Return [X, Y] of the center of cell containing provided text 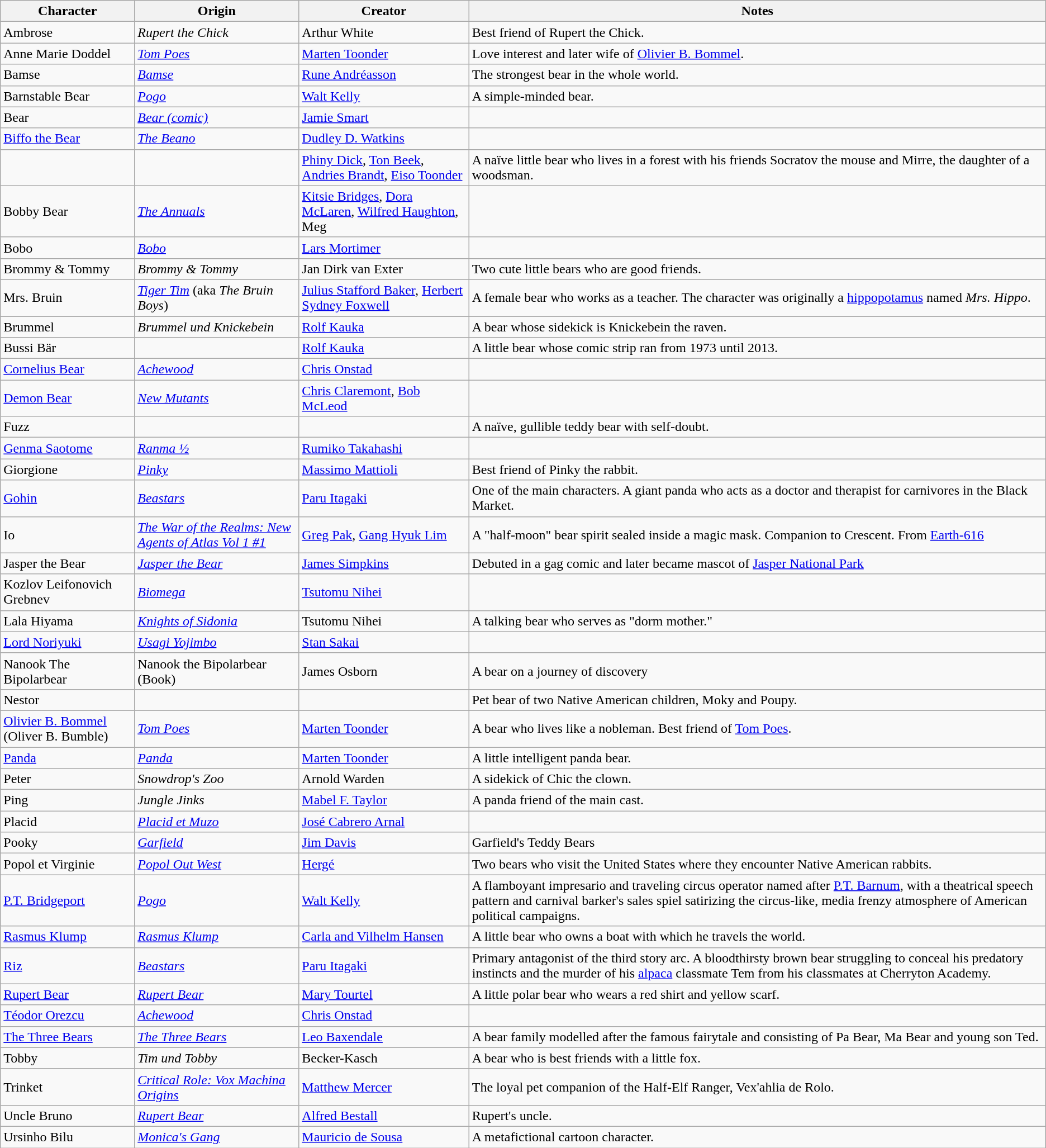
Fuzz [68, 427]
A talking bear who serves as "dorm mother." [757, 621]
Barnstable Bear [68, 96]
A panda friend of the main cast. [757, 800]
Placid [68, 822]
Gohin [68, 499]
Notes [757, 11]
Pet bear of two Native American children, Moky and Poupy. [757, 700]
P.T. Bridgeport [68, 900]
Tim und Tobby [217, 1058]
A bear who is best friends with a little fox. [757, 1058]
Rupert the Chick [217, 32]
Carla and Vilhelm Hansen [384, 937]
Rupert's uncle. [757, 1116]
Matthew Mercer [384, 1087]
Uncle Bruno [68, 1116]
Téodor Orezcu [68, 1016]
Stan Sakai [384, 642]
Two cute little bears who are good friends. [757, 269]
The Beano [217, 139]
Ambrose [68, 32]
A female bear who works as a teacher. The character was originally a hippopotamus named Mrs. Hippo. [757, 297]
Mrs. Bruin [68, 297]
Jim Davis [384, 843]
Kozlov Leifonovich Grebnev [68, 592]
Trinket [68, 1087]
Jungle Jinks [217, 800]
Jamie Smart [384, 117]
A bear on a journey of discovery [757, 671]
The Annuals [217, 211]
Brummel [68, 327]
Bear (comic) [217, 117]
Nestor [68, 700]
Bear [68, 117]
Biffo the Bear [68, 139]
Genma Saotome [68, 448]
Lord Noriyuki [68, 642]
The loyal pet companion of the Half-Elf Ranger, Vex'ahlia de Rolo. [757, 1087]
Peter [68, 779]
Bobby Bear [68, 211]
Anne Marie Doddel [68, 54]
A little bear whose comic strip ran from 1973 until 2013. [757, 348]
Origin [217, 11]
Knights of Sidonia [217, 621]
Alfred Bestall [384, 1116]
Two bears who visit the United States where they encounter Native American rabbits. [757, 864]
The War of the Realms: New Agents of Atlas Vol 1 #1 [217, 534]
Tiger Tim (aka The Bruin Boys) [217, 297]
Popol Out West [217, 864]
Love interest and later wife of Olivier B. Bommel. [757, 54]
Lala Hiyama [68, 621]
Brummel und Knickebein [217, 327]
Ranma ½ [217, 448]
Arnold Warden [384, 779]
Demon Bear [68, 398]
One of the main characters. A giant panda who acts as a doctor and therapist for carnivores in the Black Market. [757, 499]
Nanook the Bipolarbear (Book) [217, 671]
Garfield [217, 843]
A little intelligent panda bear. [757, 757]
Greg Pak, Gang Hyuk Lim [384, 534]
Debuted in a gag comic and later became mascot of Jasper National Park [757, 563]
Lars Mortimer [384, 248]
Bussi Bär [68, 348]
José Cabrero Arnal [384, 822]
James Osborn [384, 671]
Massimo Mattioli [384, 469]
Phiny Dick, Ton Beek, Andries Brandt, Eiso Toonder [384, 168]
Arthur White [384, 32]
Mary Tourtel [384, 994]
Biomega [217, 592]
Pooky [68, 843]
A simple-minded bear. [757, 96]
Giorgione [68, 469]
Riz [68, 966]
Character [68, 11]
A little bear who owns a boat with which he travels the world. [757, 937]
Cornelius Bear [68, 369]
A "half-moon" bear spirit sealed inside a magic mask. Companion to Crescent. From Earth-616 [757, 534]
Monica's Gang [217, 1137]
Julius Stafford Baker, Herbert Sydney Foxwell [384, 297]
Leo Baxendale [384, 1037]
Creator [384, 11]
A little polar bear who wears a red shirt and yellow scarf. [757, 994]
Popol et Virginie [68, 864]
The strongest bear in the whole world. [757, 75]
Nanook The Bipolarbear [68, 671]
Jan Dirk van Exter [384, 269]
Snowdrop's Zoo [217, 779]
A bear family modelled after the famous fairytale and consisting of Pa Bear, Ma Bear and young son Ted. [757, 1037]
Io [68, 534]
Mauricio de Sousa [384, 1137]
Mabel F. Taylor [384, 800]
A bear who lives like a nobleman. Best friend of Tom Poes. [757, 729]
Placid et Muzo [217, 822]
Rumiko Takahashi [384, 448]
Rune Andréasson [384, 75]
Hergé [384, 864]
Ursinho Bilu [68, 1137]
A metafictional cartoon character. [757, 1137]
A sidekick of Chic the clown. [757, 779]
Becker-Kasch [384, 1058]
A bear whose sidekick is Knickebein the raven. [757, 327]
Dudley D. Watkins [384, 139]
Pinky [217, 469]
Olivier B. Bommel (Oliver B. Bumble) [68, 729]
New Mutants [217, 398]
Chris Claremont, Bob McLeod [384, 398]
Best friend of Rupert the Chick. [757, 32]
Usagi Yojimbo [217, 642]
Best friend of Pinky the rabbit. [757, 469]
A naïve, gullible teddy bear with self-doubt. [757, 427]
Ping [68, 800]
A naïve little bear who lives in a forest with his friends Socratov the mouse and Mirre, the daughter of a woodsman. [757, 168]
Critical Role: Vox Machina Origins [217, 1087]
Kitsie Bridges, Dora McLaren, Wilfred Haughton, Meg [384, 211]
Garfield's Teddy Bears [757, 843]
James Simpkins [384, 563]
Tobby [68, 1058]
